Find where the given text appears and provide that cell's center as (X, Y) coordinate. 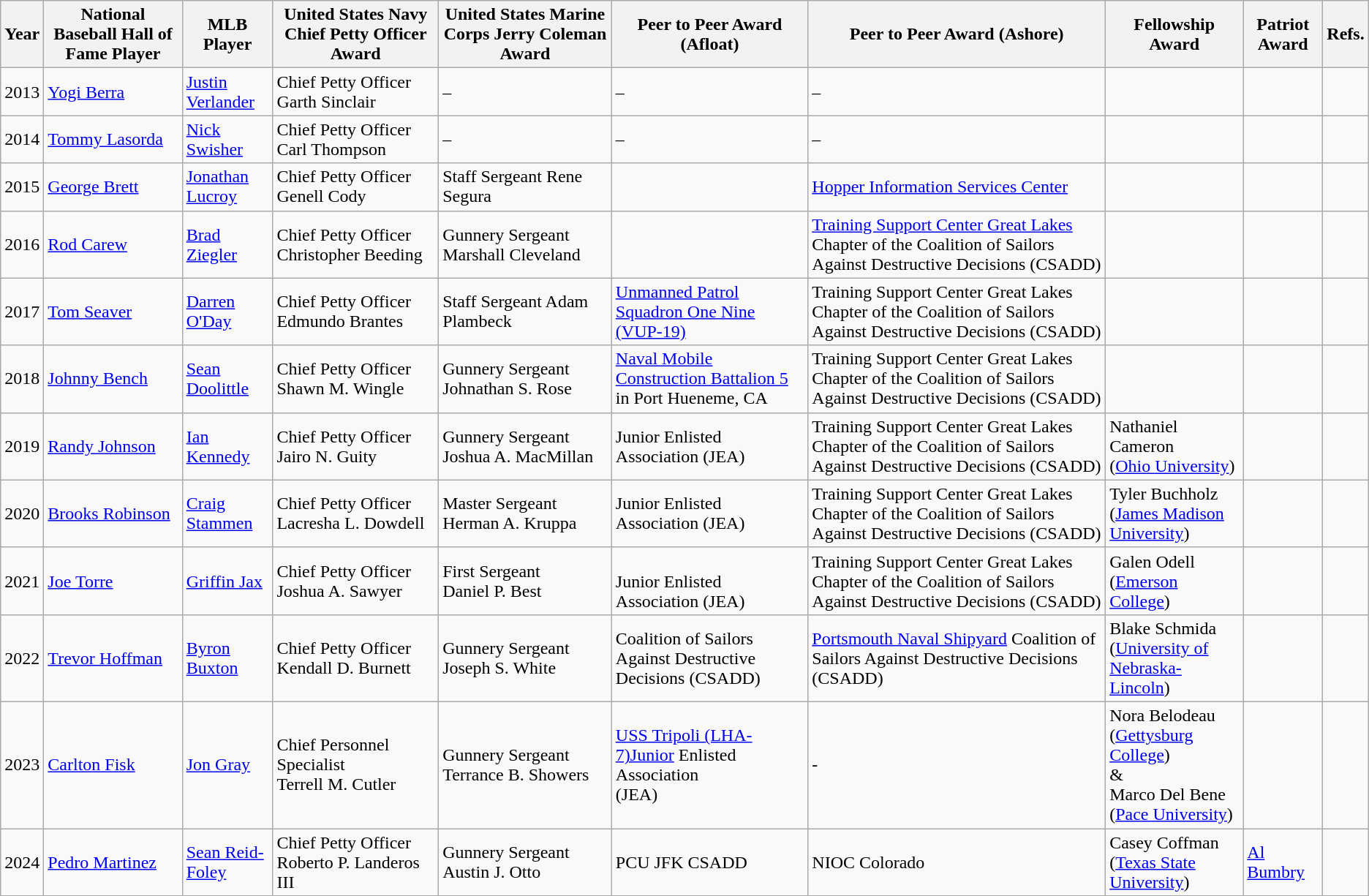
Peer to Peer Award (Ashore) (957, 34)
Nathaniel Cameron(Ohio University) (1174, 446)
Coalition of Sailors Against Destructive Decisions (CSADD) (709, 658)
2020 (22, 513)
Hopper Information Services Center (957, 187)
Unmanned Patrol Squadron One Nine (VUP-19) (709, 312)
Jon Gray (227, 765)
Gunnery SergeantAustin J. Otto (525, 862)
Craig Stammen (227, 513)
United States Marine Corps Jerry Coleman Award (525, 34)
Chief Petty Officer Garth Sinclair (355, 92)
Sean Reid-Foley (227, 862)
Darren O'Day (227, 312)
2017 (22, 312)
Gunnery Sergeant Marshall Cleveland (525, 244)
Nick Swisher (227, 139)
Brooks Robinson (113, 513)
2023 (22, 765)
Gunnery Sergeant Joseph S. White (525, 658)
George Brett (113, 187)
Trevor Hoffman (113, 658)
- (957, 765)
Randy Johnson (113, 446)
Staff Sergeant Adam Plambeck (525, 312)
2022 (22, 658)
Jonathan Lucroy (227, 187)
Year (22, 34)
Nora Belodeau(Gettysburg College)&Marco Del Bene (Pace University) (1174, 765)
2018 (22, 379)
Chief Petty OfficerRoberto P. Landeros III (355, 862)
Patriot Award (1283, 34)
First SergeantDaniel P. Best (525, 581)
2016 (22, 244)
Chief Petty Officer Shawn M. Wingle (355, 379)
Sean Doolittle (227, 379)
Carlton Fisk (113, 765)
Master Sergeant Herman A. Kruppa (525, 513)
Johnny Bench (113, 379)
Gunnery Sergeant Joshua A. MacMillan (525, 446)
2013 (22, 92)
Chief Petty OfficerJoshua A. Sawyer (355, 581)
Gunnery Sergeant Terrance B. Showers (525, 765)
NIOC Colorado (957, 862)
Naval Mobile Construction Battalion 5 in Port Hueneme, CA (709, 379)
Pedro Martinez (113, 862)
Al Bumbry (1283, 862)
Rod Carew (113, 244)
Galen Odell(Emerson College) (1174, 581)
2024 (22, 862)
Tom Seaver (113, 312)
Chief Personnel SpecialistTerrell M. Cutler (355, 765)
Chief Petty Officer Edmundo Brantes (355, 312)
MLB Player (227, 34)
National Baseball Hall of Fame Player (113, 34)
Casey Coffman(Texas State University) (1174, 862)
2015 (22, 187)
PCU JFK CSADD (709, 862)
Refs. (1346, 34)
2019 (22, 446)
Fellowship Award (1174, 34)
Portsmouth Naval Shipyard Coalition of Sailors Against Destructive Decisions (CSADD) (957, 658)
Chief Petty Officer Christopher Beeding (355, 244)
United States Navy Chief Petty Officer Award (355, 34)
Tommy Lasorda (113, 139)
USS Tripoli (LHA-7)Junior Enlisted Association(JEA) (709, 765)
2021 (22, 581)
Chief Petty OfficerKendall D. Burnett (355, 658)
Blake Schmida(University of Nebraska-Lincoln) (1174, 658)
Byron Buxton (227, 658)
Joe Torre (113, 581)
2014 (22, 139)
Tyler Buchholz(James Madison University) (1174, 513)
Brad Ziegler (227, 244)
Gunnery Sergeant Johnathan S. Rose (525, 379)
Griffin Jax (227, 581)
Yogi Berra (113, 92)
Peer to Peer Award (Afloat) (709, 34)
Chief Petty Officer Lacresha L. Dowdell (355, 513)
Chief Petty Officer Carl Thompson (355, 139)
Ian Kennedy (227, 446)
Justin Verlander (227, 92)
Chief Petty Officer Jairo N. Guity (355, 446)
Staff Sergeant Rene Segura (525, 187)
Chief Petty Officer Genell Cody (355, 187)
